Search for the cell housing the specified text and yield its [X, Y] center coordinate. 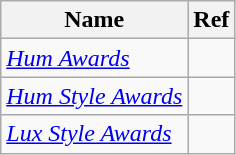
Name [94, 20]
Ref [212, 20]
Lux Style Awards [94, 134]
Hum Awards [94, 58]
Hum Style Awards [94, 96]
